Output the (X, Y) coordinate of the center of the cell containing the given text.  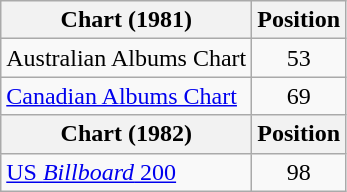
Canadian Albums Chart (126, 96)
Australian Albums Chart (126, 58)
US Billboard 200 (126, 172)
Chart (1981) (126, 20)
Chart (1982) (126, 134)
69 (299, 96)
98 (299, 172)
53 (299, 58)
